Find where the given text appears and provide that cell's center as [x, y] coordinate. 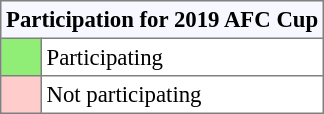
Participation for 2019 AFC Cup [162, 20]
Participating [182, 57]
Not participating [182, 95]
